Identify which cell holds the provided text, then report its (X, Y) central coordinate. 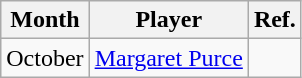
Ref. (274, 20)
Margaret Purce (168, 58)
Month (45, 20)
October (45, 58)
Player (168, 20)
